For the text-containing cell, return its midpoint in [X, Y] coordinate format. 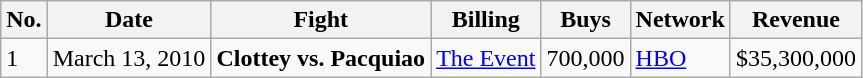
HBO [680, 58]
Revenue [796, 20]
Date [129, 20]
Billing [486, 20]
Network [680, 20]
The Event [486, 58]
Clottey vs. Pacquiao [321, 58]
Fight [321, 20]
1 [24, 58]
Buys [586, 20]
$35,300,000 [796, 58]
No. [24, 20]
March 13, 2010 [129, 58]
700,000 [586, 58]
